Provide the (X, Y) coordinate of the cell's center where the given text is located.  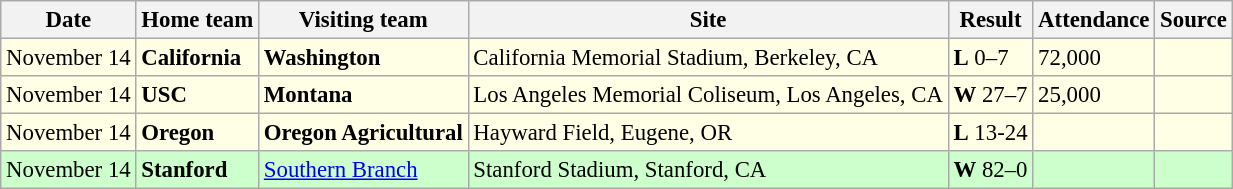
25,000 (1094, 95)
Site (708, 20)
Source (1194, 20)
Los Angeles Memorial Coliseum, Los Angeles, CA (708, 95)
W 27–7 (990, 95)
L 0–7 (990, 58)
Hayward Field, Eugene, OR (708, 133)
Visiting team (364, 20)
Stanford Stadium, Stanford, CA (708, 170)
Stanford (198, 170)
Date (68, 20)
Oregon (198, 133)
Home team (198, 20)
Washington (364, 58)
Oregon Agricultural (364, 133)
Southern Branch (364, 170)
California (198, 58)
L 13-24 (990, 133)
USC (198, 95)
72,000 (1094, 58)
W 82–0 (990, 170)
Attendance (1094, 20)
California Memorial Stadium, Berkeley, CA (708, 58)
Result (990, 20)
Montana (364, 95)
